Capture the cell that displays the provided text and extract its (x, y) central coordinate. 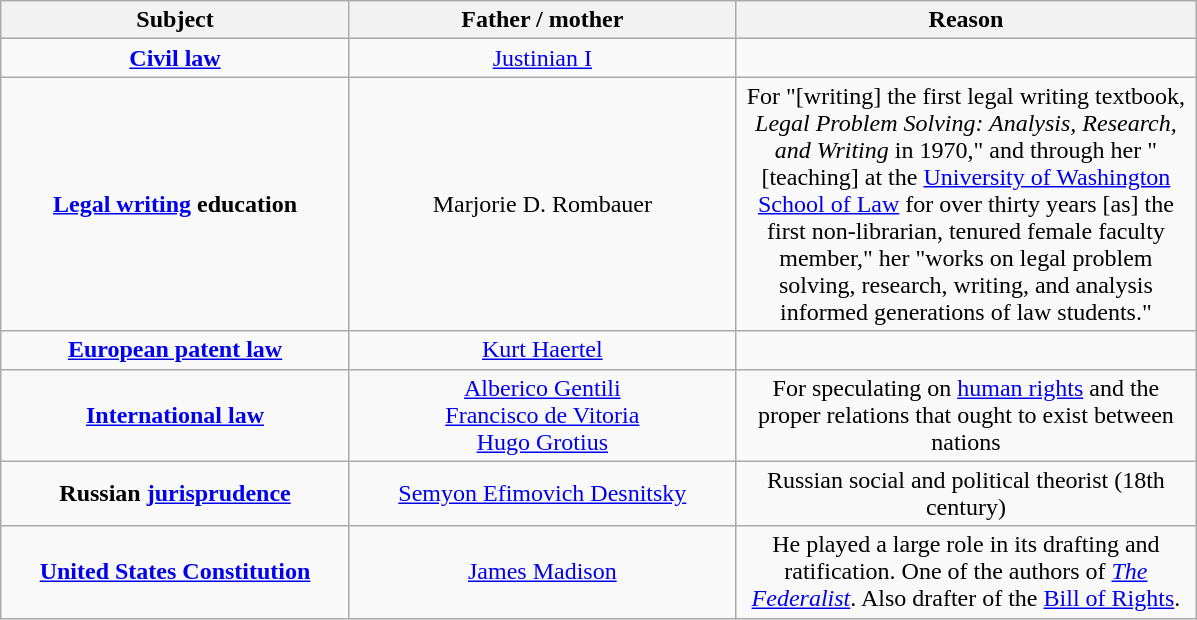
United States Constitution (176, 572)
Marjorie D. Rombauer (542, 204)
Legal writing education (176, 204)
European patent law (176, 350)
Russian jurisprudence (176, 494)
He played a large role in its drafting and ratification. One of the authors of The Federalist. Also drafter of the Bill of Rights. (966, 572)
Subject (176, 20)
Alberico GentiliFrancisco de VitoriaHugo Grotius (542, 415)
Russian social and political theorist (18th century) (966, 494)
Justinian I (542, 58)
For speculating on human rights and the proper relations that ought to exist between nations (966, 415)
Father / mother (542, 20)
International law (176, 415)
James Madison (542, 572)
Semyon Efimovich Desnitsky (542, 494)
Reason (966, 20)
Kurt Haertel (542, 350)
Civil law (176, 58)
